Provide the (X, Y) coordinate of the cell's center where the given text is located.  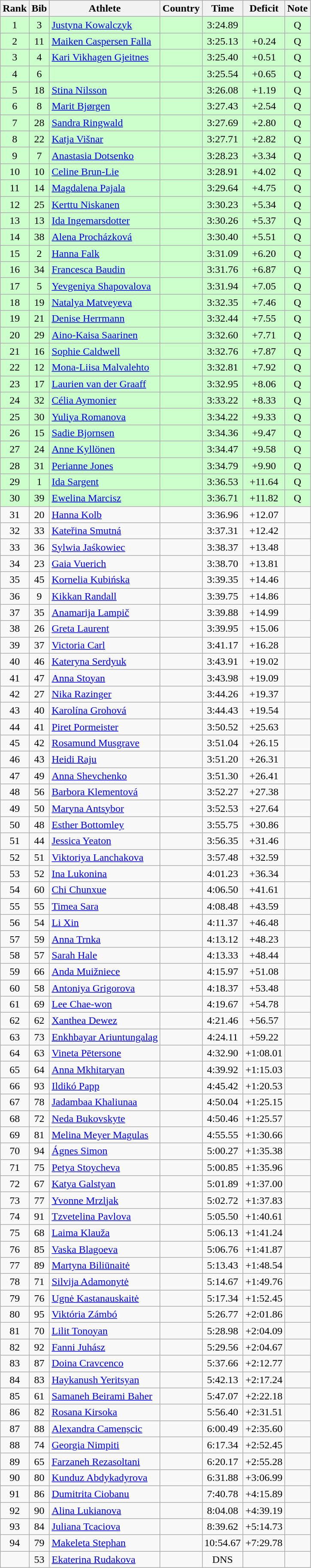
3:55.75 (223, 825)
+7.55 (264, 319)
+1:25.15 (264, 1102)
Anastasia Dotsenko (105, 155)
Timea Sara (105, 906)
5:26.77 (223, 1315)
5:00.85 (223, 1167)
4:32.90 (223, 1053)
3:32.35 (223, 302)
+2:17.24 (264, 1380)
Jessica Yeaton (105, 841)
3:39.88 (223, 612)
Laima Klauža (105, 1233)
6:20.17 (223, 1461)
+19.37 (264, 694)
Anna Trnka (105, 939)
Note (298, 9)
Tzvetelina Pavlova (105, 1216)
Stina Nilsson (105, 90)
3:51.04 (223, 743)
Victoria Carl (105, 645)
10:54.67 (223, 1543)
3:32.76 (223, 351)
3:27.43 (223, 106)
Ina Lukonina (105, 874)
3:39.75 (223, 596)
Heidi Raju (105, 760)
Kateryna Serdyuk (105, 661)
Magdalena Pajala (105, 188)
+2:55.28 (264, 1461)
+2:04.67 (264, 1347)
3:25.40 (223, 57)
Georgia Nimpiti (105, 1445)
+2.54 (264, 106)
Kikkan Randall (105, 596)
3:32.60 (223, 335)
Viktoriya Lanchakova (105, 857)
5:01.89 (223, 1184)
5:06.76 (223, 1249)
Alexandra Camenșcic (105, 1429)
3:37.31 (223, 531)
+8.06 (264, 384)
Hanna Falk (105, 253)
Anna Shevchenko (105, 776)
+1:15.03 (264, 1070)
+1:41.24 (264, 1233)
+56.57 (264, 1021)
+12.42 (264, 531)
+19.09 (264, 678)
4:08.48 (223, 906)
3:27.69 (223, 123)
+1:37.83 (264, 1200)
Bib (39, 9)
Yvonne Mrzljak (105, 1200)
+3:06.99 (264, 1478)
Lilit Tonoyan (105, 1331)
+5.51 (264, 237)
+7.87 (264, 351)
Barbora Klementová (105, 792)
Jadambaa Khaliunaa (105, 1102)
6:17.34 (223, 1445)
+6.20 (264, 253)
+4:15.89 (264, 1494)
Anna Stoyan (105, 678)
Rosamund Musgrave (105, 743)
Gaia Vuerich (105, 564)
+26.31 (264, 760)
+4:39.19 (264, 1510)
+5.34 (264, 205)
Dumitrita Ciobanu (105, 1494)
3:50.52 (223, 727)
Célia Aymonier (105, 400)
+13.48 (264, 547)
Fanni Juhász (105, 1347)
3:25.13 (223, 41)
3:52.53 (223, 808)
Time (223, 9)
Hanna Kolb (105, 515)
3:28.91 (223, 172)
+1:30.66 (264, 1135)
3:57.48 (223, 857)
3:38.70 (223, 564)
Samaneh Beirami Baher (105, 1396)
+1:48.54 (264, 1266)
+1:35.96 (264, 1167)
Katya Galstyan (105, 1184)
+16.28 (264, 645)
+2:35.60 (264, 1429)
Ildikó Papp (105, 1086)
Yuliya Romanova (105, 416)
Natalya Matveyeva (105, 302)
+11.82 (264, 498)
+51.08 (264, 971)
3:34.36 (223, 433)
+7.46 (264, 302)
4:39.92 (223, 1070)
5:02.72 (223, 1200)
Kunduz Abdykadyrova (105, 1478)
+14.46 (264, 580)
+19.54 (264, 710)
Sandra Ringwald (105, 123)
5:06.13 (223, 1233)
+1:25.57 (264, 1119)
Sadie Bjornsen (105, 433)
3:31.94 (223, 286)
5:42.13 (223, 1380)
Anne Kyllönen (105, 449)
Kateřina Smutná (105, 531)
+14.99 (264, 612)
Perianne Jones (105, 465)
5:47.07 (223, 1396)
+0.24 (264, 41)
4:45.42 (223, 1086)
+46.48 (264, 923)
+1:35.38 (264, 1151)
Silvija Adamonytė (105, 1282)
6:00.49 (223, 1429)
3:56.35 (223, 841)
+59.22 (264, 1037)
Ida Sargent (105, 482)
Makeleta Stephan (105, 1543)
5:29.56 (223, 1347)
3:51.20 (223, 760)
Denise Herrmann (105, 319)
5:56.40 (223, 1412)
3:34.47 (223, 449)
+27.64 (264, 808)
+13.81 (264, 564)
3:28.23 (223, 155)
+43.59 (264, 906)
4:01.23 (223, 874)
+27.38 (264, 792)
4:13.33 (223, 955)
3:38.37 (223, 547)
Vaska Blagoeva (105, 1249)
8:39.62 (223, 1527)
4:19.67 (223, 1004)
Ida Ingemarsdotter (105, 221)
3:33.22 (223, 400)
Rank (15, 9)
3:27.71 (223, 139)
Karolína Grohová (105, 710)
95 (39, 1315)
3:29.64 (223, 188)
4:21.46 (223, 1021)
3:51.30 (223, 776)
+19.02 (264, 661)
Yevgeniya Shapovalova (105, 286)
4:13.12 (223, 939)
Viktória Zámbó (105, 1315)
5:13.43 (223, 1266)
3:34.22 (223, 416)
Celine Brun-Lie (105, 172)
Sophie Caldwell (105, 351)
+1:37.00 (264, 1184)
Haykanush Yeritsyan (105, 1380)
4:11.37 (223, 923)
+0.51 (264, 57)
+1:40.61 (264, 1216)
3:41.17 (223, 645)
+41.61 (264, 890)
4:15.97 (223, 971)
3:32.95 (223, 384)
3:39.35 (223, 580)
+48.44 (264, 955)
Xanthea Dewez (105, 1021)
Li Xin (105, 923)
3:43.98 (223, 678)
Aino-Kaisa Saarinen (105, 335)
+2.80 (264, 123)
4:55.55 (223, 1135)
Lee Chae-won (105, 1004)
+7.71 (264, 335)
+2:04.09 (264, 1331)
7:40.78 (223, 1494)
3:30.40 (223, 237)
Ekaterina Rudakova (105, 1559)
+1:49.76 (264, 1282)
Petya Stoycheva (105, 1167)
Justyna Kowalczyk (105, 25)
Mona-Liisa Malvalehto (105, 368)
+14.86 (264, 596)
+9.47 (264, 433)
Kornelia Kubińska (105, 580)
4:18.37 (223, 988)
+1:52.45 (264, 1298)
3:34.79 (223, 465)
+6.87 (264, 270)
3:32.81 (223, 368)
Maryna Antsybor (105, 808)
Neda Bukovskyte (105, 1119)
Kerttu Niskanen (105, 205)
+32.59 (264, 857)
Katja Višnar (105, 139)
+1:20.53 (264, 1086)
Sylwia Jaśkowiec (105, 547)
+30.86 (264, 825)
+2:01.86 (264, 1315)
Ewelina Marcisz (105, 498)
4:50.04 (223, 1102)
Antoniya Grigorova (105, 988)
3:43.91 (223, 661)
+0.65 (264, 74)
+9.33 (264, 416)
Anamarija Lampič (105, 612)
+3.34 (264, 155)
Martyna Biliūnaitė (105, 1266)
3:44.26 (223, 694)
Marit Bjørgen (105, 106)
3:31.76 (223, 270)
5:37.66 (223, 1363)
+31.46 (264, 841)
3:26.08 (223, 90)
3:39.95 (223, 629)
3:25.54 (223, 74)
Enkhbayar Ariuntungalag (105, 1037)
5:14.67 (223, 1282)
+5.37 (264, 221)
3:24.89 (223, 25)
Rosana Kirsoka (105, 1412)
Francesca Baudin (105, 270)
+53.48 (264, 988)
Melina Meyer Magulas (105, 1135)
3:36.71 (223, 498)
3:36.53 (223, 482)
+36.34 (264, 874)
+9.90 (264, 465)
+54.78 (264, 1004)
3:31.09 (223, 253)
+26.41 (264, 776)
Anna Mkhitaryan (105, 1070)
Farzaneh Rezasoltani (105, 1461)
4:06.50 (223, 890)
+2:12.77 (264, 1363)
+7.92 (264, 368)
Athlete (105, 9)
+25.63 (264, 727)
+1:41.87 (264, 1249)
Piret Pormeister (105, 727)
Juliana Tcaciova (105, 1527)
8:04.08 (223, 1510)
3:36.96 (223, 515)
+1:08.01 (264, 1053)
Anda Muižniece (105, 971)
3:30.23 (223, 205)
3:52.27 (223, 792)
3:30.26 (223, 221)
+1.19 (264, 90)
4:24.11 (223, 1037)
+4.02 (264, 172)
Alena Procházková (105, 237)
+4.75 (264, 188)
Kari Vikhagen Gjeitnes (105, 57)
Greta Laurent (105, 629)
+7:29.78 (264, 1543)
+15.06 (264, 629)
Country (181, 9)
+5:14.73 (264, 1527)
3:32.44 (223, 319)
Esther Bottomley (105, 825)
Nika Razinger (105, 694)
+2:31.51 (264, 1412)
Deficit (264, 9)
5:28.98 (223, 1331)
DNS (223, 1559)
Ugnė Kastanauskaitė (105, 1298)
+7.05 (264, 286)
+26.15 (264, 743)
Doina Cravcenco (105, 1363)
Chi Chunxue (105, 890)
+11.64 (264, 482)
6:31.88 (223, 1478)
5:00.27 (223, 1151)
+48.23 (264, 939)
5:17.34 (223, 1298)
+2:52.45 (264, 1445)
+9.58 (264, 449)
Laurien van der Graaff (105, 384)
4:50.46 (223, 1119)
Maiken Caspersen Falla (105, 41)
Alina Lukianova (105, 1510)
3:44.43 (223, 710)
5:05.50 (223, 1216)
Vineta Pētersone (105, 1053)
+2:22.18 (264, 1396)
Ágnes Simon (105, 1151)
+2.82 (264, 139)
+12.07 (264, 515)
+8.33 (264, 400)
Sarah Hale (105, 955)
